Detect which cell encompasses the target text, then output its (X, Y) center coordinate. 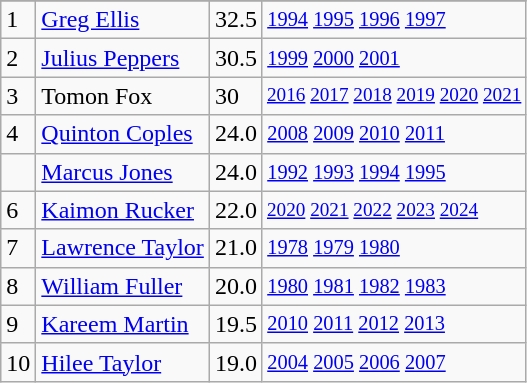
9 (18, 324)
William Fuller (123, 286)
22.0 (236, 210)
2010 2011 2012 2013 (394, 324)
Tomon Fox (123, 96)
2008 2009 2010 2011 (394, 134)
19.5 (236, 324)
1999 2000 2001 (394, 58)
8 (18, 286)
1978 1979 1980 (394, 248)
Lawrence Taylor (123, 248)
2 (18, 58)
2016 2017 2018 2019 2020 2021 (394, 96)
Kaimon Rucker (123, 210)
Julius Peppers (123, 58)
30 (236, 96)
3 (18, 96)
2004 2005 2006 2007 (394, 362)
Quinton Coples (123, 134)
Hilee Taylor (123, 362)
1992 1993 1994 1995 (394, 172)
30.5 (236, 58)
1980 1981 1982 1983 (394, 286)
Kareem Martin (123, 324)
Marcus Jones (123, 172)
2020 2021 2022 2023 2024 (394, 210)
4 (18, 134)
1994 1995 1996 1997 (394, 20)
32.5 (236, 20)
20.0 (236, 286)
1 (18, 20)
Greg Ellis (123, 20)
10 (18, 362)
21.0 (236, 248)
19.0 (236, 362)
7 (18, 248)
6 (18, 210)
